For the text-containing cell, return its midpoint in [X, Y] coordinate format. 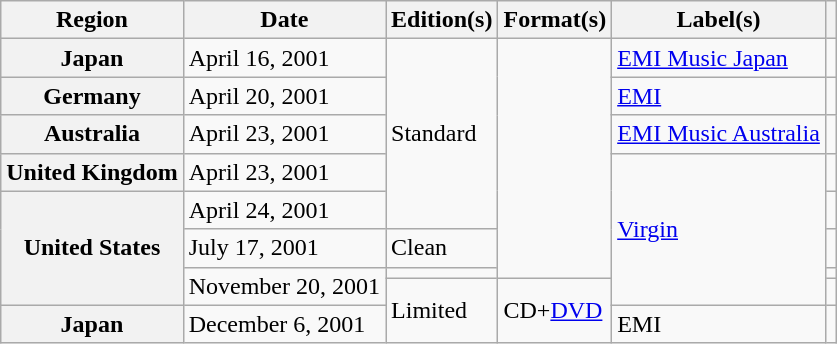
Virgin [719, 229]
Limited [442, 310]
Clean [442, 248]
Date [284, 20]
United Kingdom [92, 172]
July 17, 2001 [284, 248]
Region [92, 20]
November 20, 2001 [284, 286]
United States [92, 248]
December 6, 2001 [284, 324]
Standard [442, 134]
Format(s) [555, 20]
Germany [92, 96]
April 24, 2001 [284, 210]
Label(s) [719, 20]
Edition(s) [442, 20]
April 16, 2001 [284, 58]
CD+DVD [555, 310]
Australia [92, 134]
EMI Music Australia [719, 134]
April 20, 2001 [284, 96]
EMI Music Japan [719, 58]
